From the cell containing the given text, extract its center point as [X, Y] coordinate. 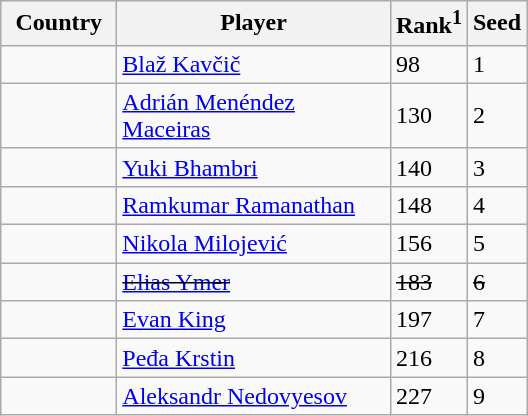
1 [496, 64]
227 [428, 396]
Rank1 [428, 24]
130 [428, 116]
Elias Ymer [254, 282]
148 [428, 205]
Nikola Milojević [254, 244]
Blaž Kavčič [254, 64]
2 [496, 116]
8 [496, 358]
140 [428, 167]
Player [254, 24]
Peđa Krstin [254, 358]
216 [428, 358]
183 [428, 282]
Yuki Bhambri [254, 167]
5 [496, 244]
98 [428, 64]
3 [496, 167]
197 [428, 320]
6 [496, 282]
Ramkumar Ramanathan [254, 205]
Country [59, 24]
Evan King [254, 320]
7 [496, 320]
Aleksandr Nedovyesov [254, 396]
Seed [496, 24]
4 [496, 205]
156 [428, 244]
9 [496, 396]
Adrián Menéndez Maceiras [254, 116]
